From the cell containing the given text, extract its center point as (x, y) coordinate. 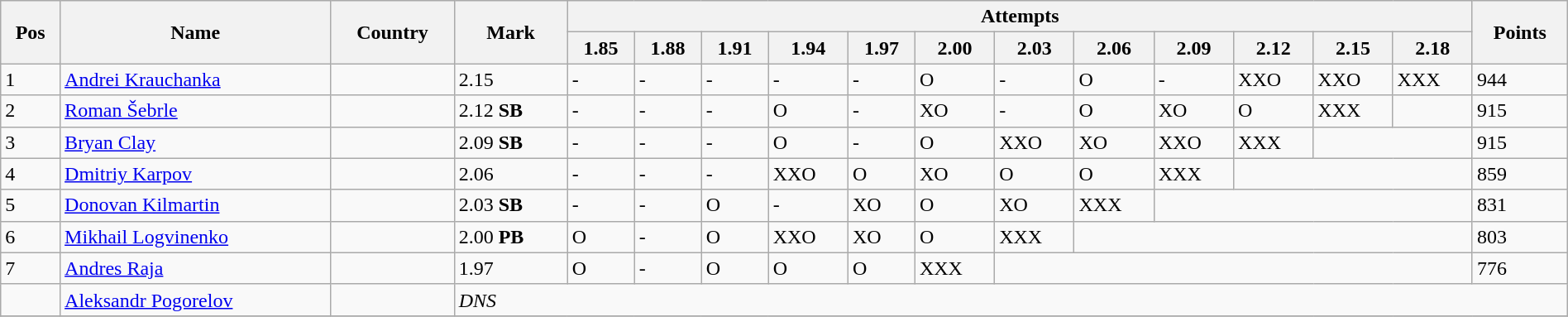
Mikhail Logvinenko (195, 237)
831 (1520, 205)
2.12 SB (511, 111)
6 (31, 237)
Andres Raja (195, 268)
944 (1520, 79)
5 (31, 205)
Roman Šebrle (195, 111)
2.18 (1432, 48)
2.00 (954, 48)
1.88 (668, 48)
Country (392, 32)
7 (31, 268)
Pos (31, 32)
DNS (1011, 300)
2 (31, 111)
1.85 (600, 48)
Donovan Kilmartin (195, 205)
Mark (511, 32)
2.00 PB (511, 237)
3 (31, 142)
Name (195, 32)
Aleksandr Pogorelov (195, 300)
Dmitriy Karpov (195, 174)
859 (1520, 174)
776 (1520, 268)
2.12 (1274, 48)
Points (1520, 32)
2.09 SB (511, 142)
Bryan Clay (195, 142)
Andrei Krauchanka (195, 79)
2.09 (1193, 48)
4 (31, 174)
Attempts (1020, 17)
2.03 (1035, 48)
1.91 (734, 48)
803 (1520, 237)
1.94 (808, 48)
1 (31, 79)
2.03 SB (511, 205)
